Locate the cell with the specified text and output its (X, Y) center coordinate. 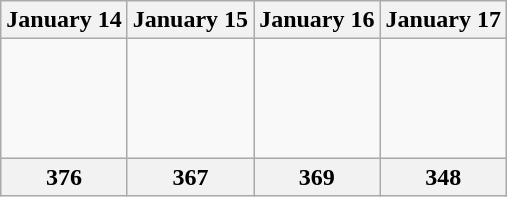
348 (443, 177)
January 15 (190, 20)
January 14 (64, 20)
367 (190, 177)
January 16 (317, 20)
376 (64, 177)
January 17 (443, 20)
369 (317, 177)
